Identify which cell holds the provided text, then report its (X, Y) central coordinate. 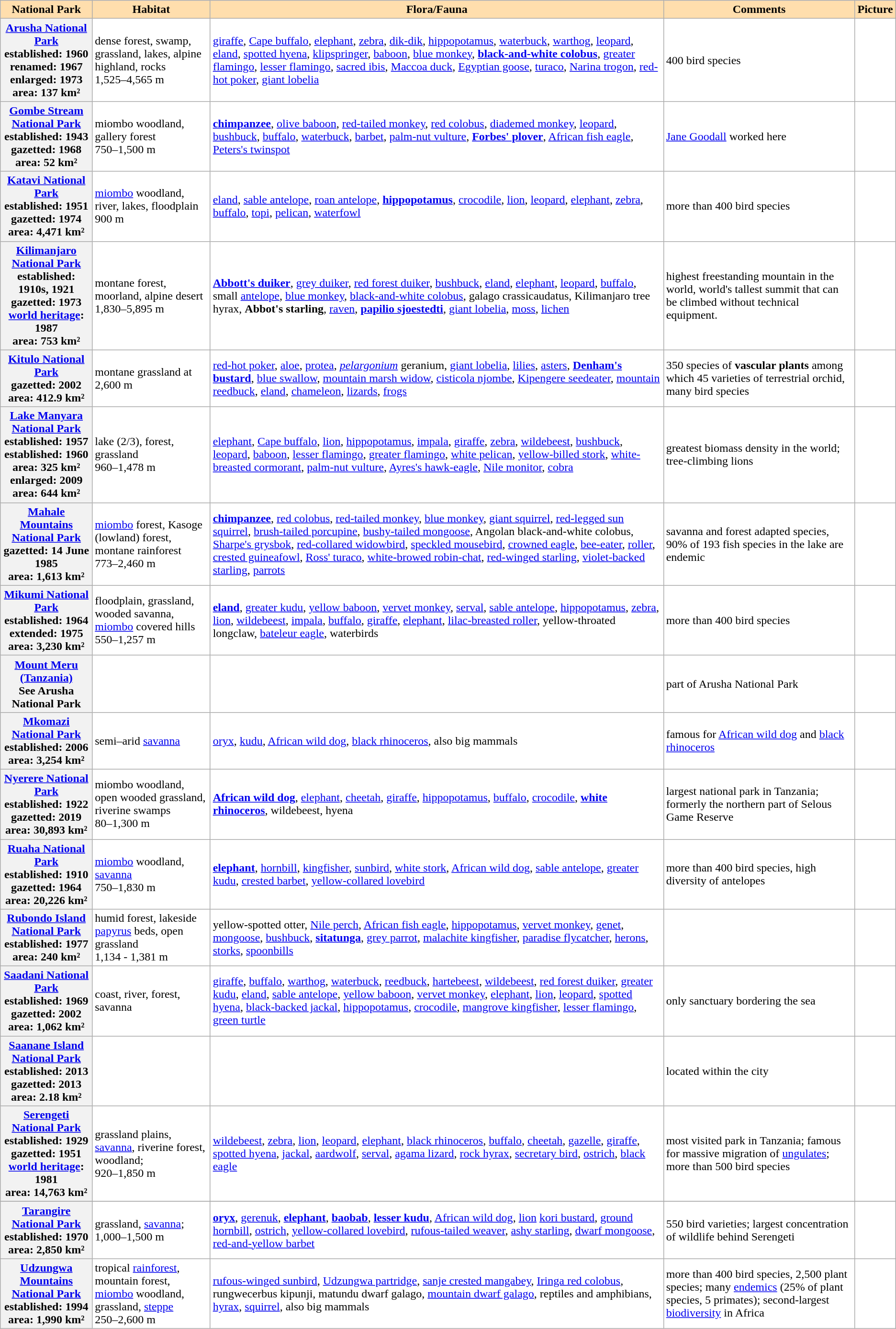
Mahale Mountains National Park gazetted: 14 June 1985 area: 1,613 km² (46, 544)
tropical rainforest, mountain forest, miombo woodland, grassland, steppe 250–2,600 m (151, 1294)
Saanane Island National Park established: 2013 gazetted: 2013 area: 2.18 km² (46, 1071)
Mikumi National Park established: 1964 extended: 1975 area: 3,230 km² (46, 620)
largest national park in Tanzania; formerly the northern part of Selous Game Reserve (759, 804)
floodplain, grassland, wooded savanna, miombo covered hills 550–1,257 m (151, 620)
400 bird species (759, 60)
grassland, savanna; 1,000–1,500 m (151, 1230)
Comments (759, 10)
Saadani National Park established: 1969 gazetted: 2002 area: 1,062 km² (46, 1001)
more than 400 bird species, high diversity of antelopes (759, 874)
Arusha National Park established: 1960 renamed: 1967 enlarged: 1973 area: 137 km² (46, 60)
Serengeti National Park established: 1929 gazetted: 1951 world heritage: 1981 area: 14,763 km² (46, 1154)
miombo forest, Kasoge (lowland) forest, montane rainforest 773–2,460 m (151, 544)
part of Arusha National Park (759, 683)
Udzungwa Mountains National Park established: 1994 area: 1,990 km² (46, 1294)
greatest biomass density in the world; tree-climbing lions (759, 455)
Rubondo Island National Park established: 1977 area: 240 km² (46, 938)
African wild dog, elephant, cheetah, giraffe, hippopotamus, buffalo, crocodile, white rhinoceros, wildebeest, hyena (437, 804)
famous for African wild dog and black rhinoceros (759, 741)
miombo woodland, open wooded grassland, riverine swamps 80–1,300 m (151, 804)
National Park (46, 10)
oryx, kudu, African wild dog, black rhinoceros, also big mammals (437, 741)
550 bird varieties; largest concentration of wildlife behind Serengeti (759, 1230)
eland, sable antelope, roan antelope, hippopotamus, crocodile, lion, leopard, elephant, zebra, buffalo, topi, pelican, waterfowl (437, 206)
lake (2/3), forest, grassland 960–1,478 m (151, 455)
miombo woodland, gallery forest 750–1,500 m (151, 136)
only sanctuary bordering the sea (759, 1001)
Tarangire National Park established: 1970 area: 2,850 km² (46, 1230)
semi–arid savanna (151, 741)
Jane Goodall worked here (759, 136)
Nyerere National Park established: 1922 gazetted: 2019 area: 30,893 km² (46, 804)
miombo woodland, savanna 750–1,830 m (151, 874)
dense forest, swamp, grassland, lakes, alpine highland, rocks 1,525–4,565 m (151, 60)
highest freestanding mountain in the world, world's tallest summit that can be climbed without technical equipment. (759, 296)
Katavi National Park established: 1951 gazetted: 1974 area: 4,471 km² (46, 206)
Picture (875, 10)
elephant, hornbill, kingfisher, sunbird, white stork, African wild dog, sable antelope, greater kudu, crested barbet, yellow-collared lovebird (437, 874)
humid forest, lakeside papyrus beds, open grassland 1,134 - 1,381 m (151, 938)
montane grassland at 2,600 m (151, 378)
more than 400 bird species, 2,500 plant species; many endemics (25% of plant species, 5 primates); second-largest biodiversity in Africa (759, 1294)
350 species of vascular plants among which 45 varieties of terrestrial orchid, many bird species (759, 378)
savanna and forest adapted species, 90% of 193 fish species in the lake are endemic (759, 544)
most visited park in Tanzania; famous for massive migration of ungulates; more than 500 bird species (759, 1154)
Lake Manyara National Park established: 1957 established: 1960 area: 325 km² enlarged: 2009 area: 644 km² (46, 455)
Mkomazi National Park established: 2006 area: 3,254 km² (46, 741)
Flora/Fauna (437, 10)
Mount Meru (Tanzania) See Arusha National Park (46, 683)
montane forest, moorland, alpine desert 1,830–5,895 m (151, 296)
Ruaha National Park established: 1910 gazetted: 1964 area: 20,226 km² (46, 874)
Habitat (151, 10)
Kilimanjaro National Park established: 1910s, 1921 gazetted: 1973 world heritage: 1987 area: 753 km² (46, 296)
coast, river, forest, savanna (151, 1001)
located within the city (759, 1071)
miombo woodland, river, lakes, floodplain 900 m (151, 206)
Gombe Stream National Park established: 1943gazetted: 1968 area: 52 km² (46, 136)
grassland plains, savanna, riverine forest, woodland; 920–1,850 m (151, 1154)
Kitulo National Park gazetted: 2002 area: 412.9 km² (46, 378)
